Identify which cell holds the provided text, then report its (X, Y) central coordinate. 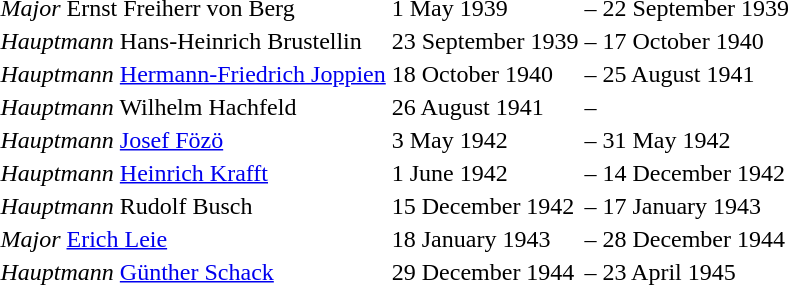
18 October 1940 (485, 74)
3 May 1942 (485, 140)
15 December 1942 (485, 206)
18 January 1943 (485, 239)
23 September 1939 (485, 41)
26 August 1941 (485, 107)
1 June 1942 (485, 173)
